Output the (X, Y) coordinate of the center of the cell containing the given text.  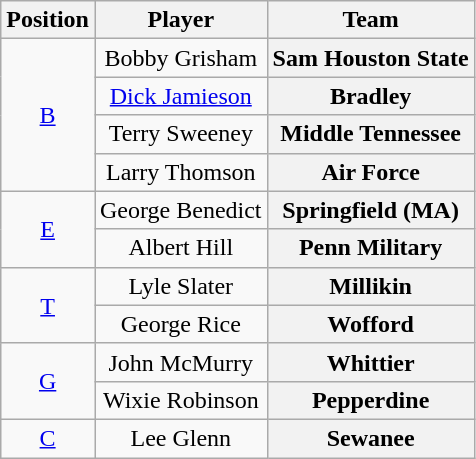
Position (48, 20)
Penn Military (370, 248)
Sewanee (370, 438)
Lee Glenn (180, 438)
Wixie Robinson (180, 400)
C (48, 438)
John McMurry (180, 362)
Springfield (MA) (370, 210)
George Benedict (180, 210)
Whittier (370, 362)
Terry Sweeney (180, 134)
Team (370, 20)
Bobby Grisham (180, 58)
Air Force (370, 172)
Lyle Slater (180, 286)
Bradley (370, 96)
Middle Tennessee (370, 134)
Wofford (370, 324)
Pepperdine (370, 400)
T (48, 305)
Larry Thomson (180, 172)
G (48, 381)
Player (180, 20)
Sam Houston State (370, 58)
Dick Jamieson (180, 96)
George Rice (180, 324)
Albert Hill (180, 248)
B (48, 115)
E (48, 229)
Millikin (370, 286)
